Determine the [X, Y] coordinate at the center of the cell enclosing the given text.  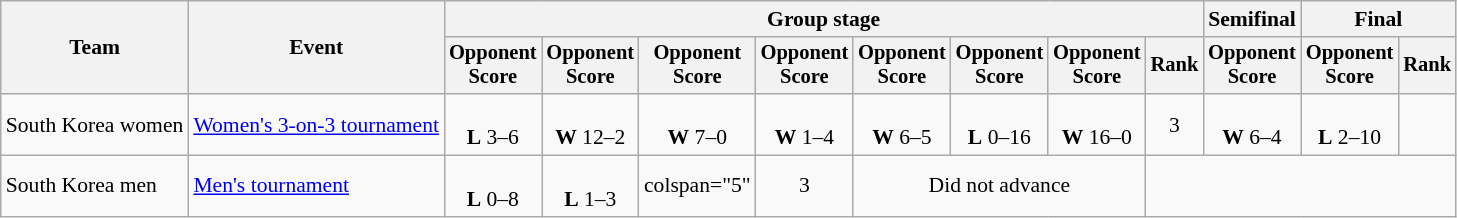
Men's tournament [316, 186]
Semifinal [1252, 19]
W 6–5 [902, 124]
W 7–0 [698, 124]
L 0–16 [1000, 124]
L 1–3 [590, 186]
Team [95, 48]
W 1–4 [804, 124]
W 16–0 [1096, 124]
W 6–4 [1252, 124]
L 2–10 [1350, 124]
Women's 3-on-3 tournament [316, 124]
W 12–2 [590, 124]
Did not advance [999, 186]
Group stage [824, 19]
South Korea women [95, 124]
colspan="5" [698, 186]
Event [316, 48]
L 3–6 [492, 124]
Final [1378, 19]
L 0–8 [492, 186]
South Korea men [95, 186]
